Determine the (x, y) coordinate at the center of the cell enclosing the given text.  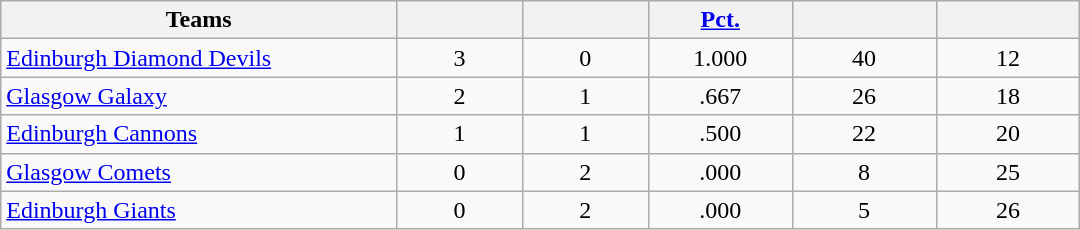
.667 (720, 96)
Teams (199, 20)
1.000 (720, 58)
Glasgow Galaxy (199, 96)
22 (864, 134)
3 (459, 58)
Edinburgh Diamond Devils (199, 58)
Glasgow Comets (199, 172)
Pct. (720, 20)
Edinburgh Giants (199, 210)
12 (1008, 58)
Edinburgh Cannons (199, 134)
8 (864, 172)
25 (1008, 172)
20 (1008, 134)
40 (864, 58)
5 (864, 210)
18 (1008, 96)
.500 (720, 134)
